For the text-containing cell, return its midpoint in [X, Y] coordinate format. 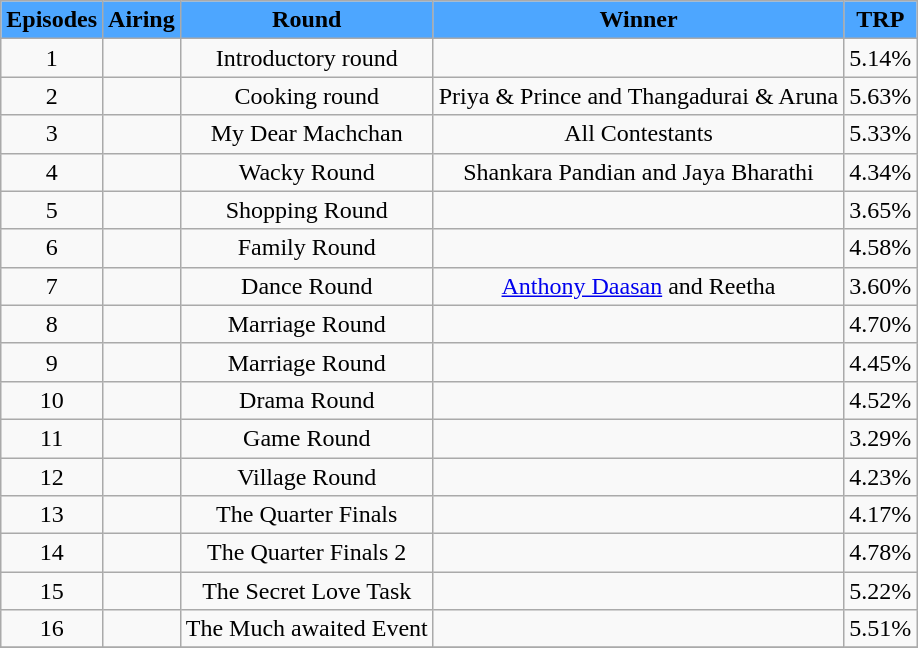
3.29% [880, 438]
5.63% [880, 96]
The Quarter Finals [306, 515]
4 [52, 172]
Dance Round [306, 286]
TRP [880, 20]
5 [52, 210]
15 [52, 591]
6 [52, 248]
12 [52, 477]
All Contestants [638, 134]
Drama Round [306, 400]
Round [306, 20]
16 [52, 629]
5.14% [880, 58]
3 [52, 134]
Game Round [306, 438]
My Dear Machchan [306, 134]
4.17% [880, 515]
Airing [142, 20]
Anthony Daasan and Reetha [638, 286]
Family Round [306, 248]
5.33% [880, 134]
Winner [638, 20]
5.22% [880, 591]
11 [52, 438]
4.45% [880, 362]
8 [52, 324]
The Much awaited Event [306, 629]
10 [52, 400]
Episodes [52, 20]
4.58% [880, 248]
4.34% [880, 172]
14 [52, 553]
The Quarter Finals 2 [306, 553]
4.52% [880, 400]
The Secret Love Task [306, 591]
4.23% [880, 477]
Shopping Round [306, 210]
Priya & Prince and Thangadurai & Aruna [638, 96]
Introductory round [306, 58]
13 [52, 515]
7 [52, 286]
3.65% [880, 210]
2 [52, 96]
4.78% [880, 553]
1 [52, 58]
4.70% [880, 324]
Village Round [306, 477]
Cooking round [306, 96]
5.51% [880, 629]
Shankara Pandian and Jaya Bharathi [638, 172]
9 [52, 362]
Wacky Round [306, 172]
3.60% [880, 286]
